Locate the cell with the specified text and output its (X, Y) center coordinate. 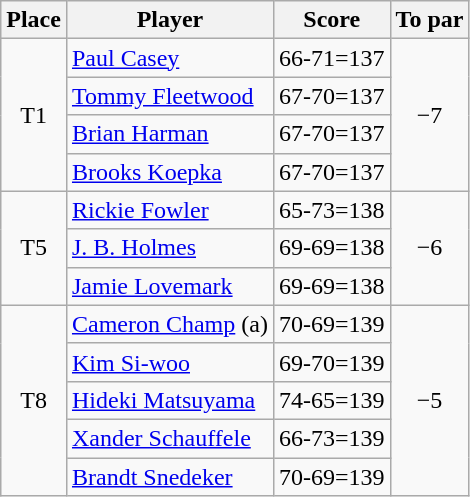
Brandt Snedeker (170, 477)
To par (430, 20)
Paul Casey (170, 58)
65-73=138 (332, 210)
Hideki Matsuyama (170, 400)
Tommy Fleetwood (170, 96)
T1 (34, 115)
−5 (430, 400)
Cameron Champ (a) (170, 324)
69-70=139 (332, 362)
Brooks Koepka (170, 172)
T8 (34, 400)
Brian Harman (170, 134)
66-73=139 (332, 438)
−6 (430, 248)
74-65=139 (332, 400)
Rickie Fowler (170, 210)
T5 (34, 248)
Kim Si-woo (170, 362)
J. B. Holmes (170, 248)
Score (332, 20)
Place (34, 20)
66-71=137 (332, 58)
Jamie Lovemark (170, 286)
−7 (430, 115)
Player (170, 20)
Xander Schauffele (170, 438)
